Find where the given text appears and provide that cell's center as (X, Y) coordinate. 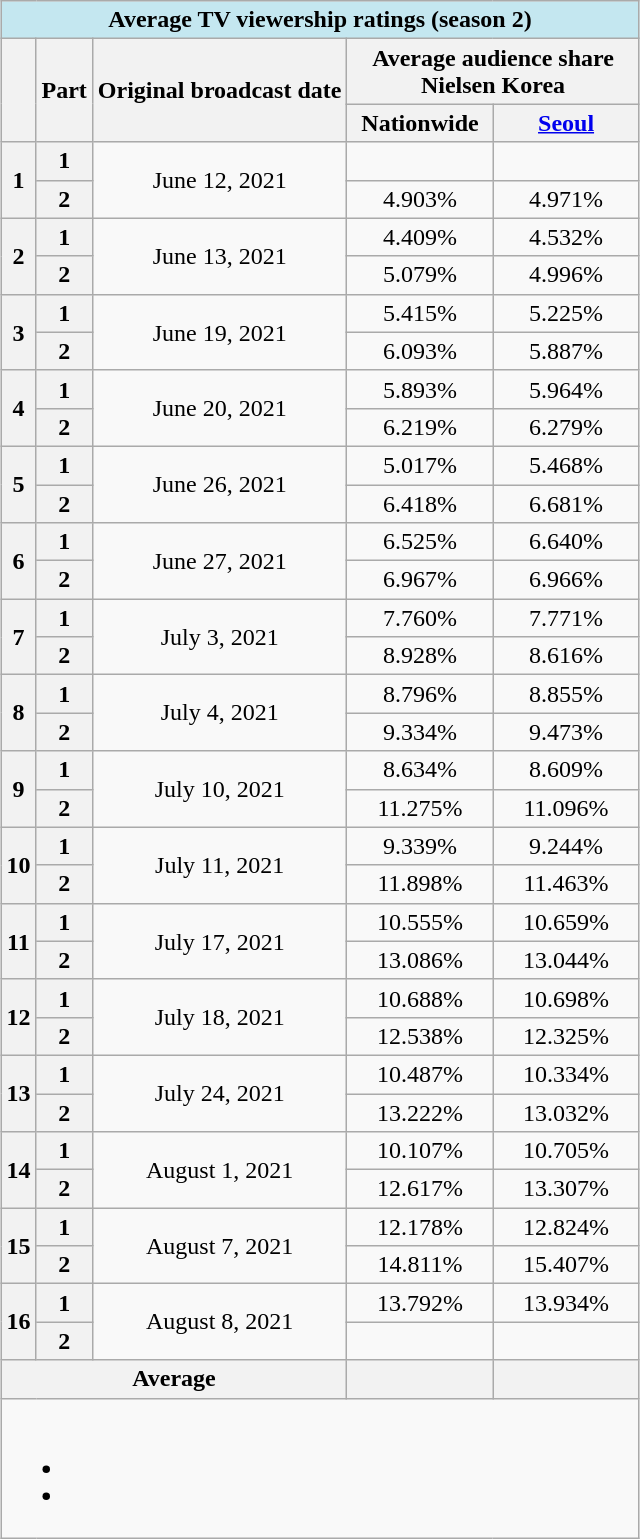
4.409% (420, 237)
9 (18, 789)
6.093% (420, 351)
5.893% (420, 389)
13.032% (566, 1113)
August 1, 2021 (220, 1170)
Seoul (566, 123)
11.463% (566, 884)
June 26, 2021 (220, 484)
10.659% (566, 922)
6.219% (420, 427)
11.096% (566, 808)
5.079% (420, 275)
10.688% (420, 998)
Average TV viewership ratings (season 2) (320, 20)
August 7, 2021 (220, 1246)
June 19, 2021 (220, 332)
5.017% (420, 465)
8.796% (420, 694)
4 (18, 408)
12.325% (566, 1036)
5.964% (566, 389)
July 24, 2021 (220, 1093)
10 (18, 865)
8.616% (566, 656)
16 (18, 1322)
July 10, 2021 (220, 789)
June 20, 2021 (220, 408)
13.222% (420, 1113)
10.487% (420, 1074)
9.244% (566, 846)
June 12, 2021 (220, 180)
8 (18, 713)
July 11, 2021 (220, 865)
9.473% (566, 732)
8.634% (420, 770)
5 (18, 484)
6 (18, 561)
13 (18, 1093)
14.811% (420, 1265)
13.934% (566, 1303)
4.532% (566, 237)
14 (18, 1170)
4.971% (566, 199)
6.966% (566, 580)
4.996% (566, 275)
10.107% (420, 1151)
7.760% (420, 618)
5.225% (566, 313)
13.044% (566, 960)
10.555% (420, 922)
Original broadcast date (220, 90)
15 (18, 1246)
11 (18, 941)
3 (18, 332)
5.415% (420, 313)
10.334% (566, 1074)
Nationwide (420, 123)
10.705% (566, 1151)
8.855% (566, 694)
6.279% (566, 427)
12 (18, 1017)
11.275% (420, 808)
5.887% (566, 351)
Part (64, 90)
8.609% (566, 770)
Average audience share Nielsen Korea (493, 72)
6.967% (420, 580)
9.339% (420, 846)
July 4, 2021 (220, 713)
6.525% (420, 542)
6.418% (420, 503)
6.640% (566, 542)
13.792% (420, 1303)
June 13, 2021 (220, 256)
11.898% (420, 884)
July 18, 2021 (220, 1017)
August 8, 2021 (220, 1322)
7.771% (566, 618)
13.307% (566, 1189)
June 27, 2021 (220, 561)
10.698% (566, 998)
4.903% (420, 199)
6.681% (566, 503)
5.468% (566, 465)
12.538% (420, 1036)
July 3, 2021 (220, 637)
12.178% (420, 1227)
13.086% (420, 960)
7 (18, 637)
9.334% (420, 732)
Average (174, 1379)
12.617% (420, 1189)
12.824% (566, 1227)
July 17, 2021 (220, 941)
15.407% (566, 1265)
8.928% (420, 656)
